Return [x, y] of the center of cell containing provided text 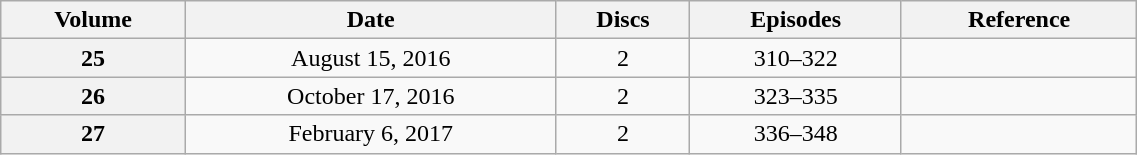
Date [370, 20]
26 [94, 96]
October 17, 2016 [370, 96]
August 15, 2016 [370, 58]
Reference [1018, 20]
323–335 [796, 96]
27 [94, 134]
336–348 [796, 134]
Discs [623, 20]
Volume [94, 20]
February 6, 2017 [370, 134]
25 [94, 58]
Episodes [796, 20]
310–322 [796, 58]
